Return the (X, Y) coordinate for the center point of the cell that contains the specified text.  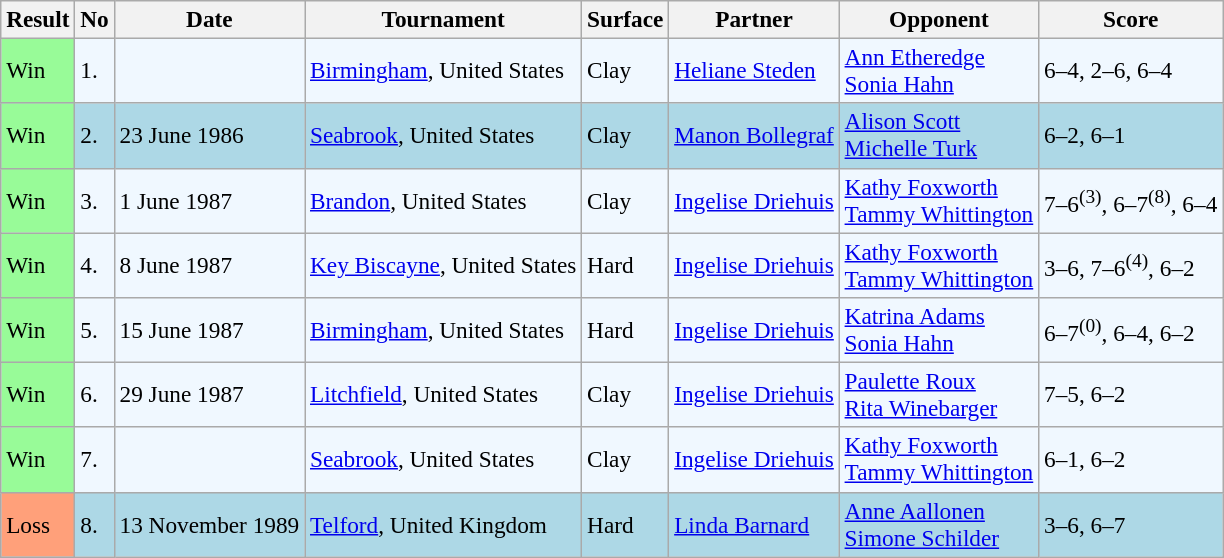
5. (94, 330)
6–7(0), 6–4, 6–2 (1131, 330)
7–6(3), 6–7(8), 6–4 (1131, 200)
Result (38, 19)
6–1, 6–2 (1131, 460)
Score (1131, 19)
4. (94, 264)
6. (94, 394)
2. (94, 136)
No (94, 19)
Paulette Roux Rita Winebarger (938, 394)
Manon Bollegraf (754, 136)
Litchfield, United States (444, 394)
15 June 1987 (209, 330)
Brandon, United States (444, 200)
23 June 1986 (209, 136)
1. (94, 70)
Date (209, 19)
8 June 1987 (209, 264)
Loss (38, 524)
Opponent (938, 19)
13 November 1989 (209, 524)
6–4, 2–6, 6–4 (1131, 70)
3–6, 7–6(4), 6–2 (1131, 264)
3–6, 6–7 (1131, 524)
Katrina Adams Sonia Hahn (938, 330)
7–5, 6–2 (1131, 394)
29 June 1987 (209, 394)
8. (94, 524)
Alison Scott Michelle Turk (938, 136)
1 June 1987 (209, 200)
Telford, United Kingdom (444, 524)
Heliane Steden (754, 70)
Ann Etheredge Sonia Hahn (938, 70)
Tournament (444, 19)
Linda Barnard (754, 524)
3. (94, 200)
Key Biscayne, United States (444, 264)
7. (94, 460)
6–2, 6–1 (1131, 136)
Partner (754, 19)
Anne Aallonen Simone Schilder (938, 524)
Surface (626, 19)
